Find where the given text appears and provide that cell's center as [x, y] coordinate. 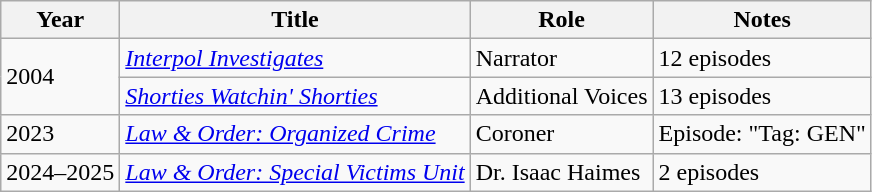
2004 [60, 77]
Narrator [562, 58]
12 episodes [762, 58]
Role [562, 20]
Coroner [562, 134]
2023 [60, 134]
2024–2025 [60, 172]
Shorties Watchin' Shorties [295, 96]
Law & Order: Organized Crime [295, 134]
Notes [762, 20]
Year [60, 20]
13 episodes [762, 96]
Law & Order: Special Victims Unit [295, 172]
Episode: "Tag: GEN" [762, 134]
Title [295, 20]
Additional Voices [562, 96]
Dr. Isaac Haimes [562, 172]
Interpol Investigates [295, 58]
2 episodes [762, 172]
